From the cell containing the given text, extract its center point as (x, y) coordinate. 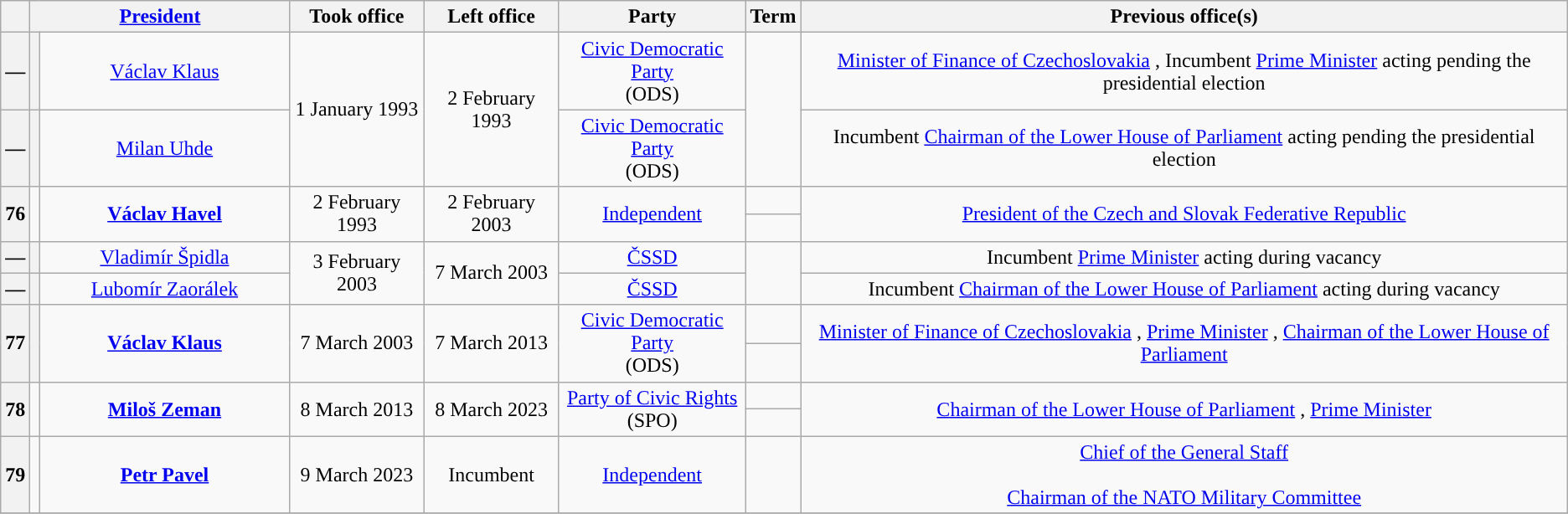
Lubomír Zaorálek (164, 289)
Term (773, 17)
Previous office(s) (1184, 17)
Chairman of the Lower House of Parliament , Prime Minister (1184, 409)
9 March 2023 (357, 475)
Took office (357, 17)
78 (15, 409)
3 February 2003 (357, 273)
1 January 1993 (357, 110)
Incumbent Chairman of the Lower House of Parliament acting pending the presidential election (1184, 148)
79 (15, 475)
Václav Havel (164, 214)
77 (15, 343)
Left office (492, 17)
Incumbent Chairman of the Lower House of Parliament acting during vacancy (1184, 289)
7 March 2013 (492, 343)
2 February 2003 (492, 214)
Petr Pavel (164, 475)
8 March 2013 (357, 409)
Party (652, 17)
Milan Uhde (164, 148)
President of the Czech and Slovak Federative Republic (1184, 214)
76 (15, 214)
Minister of Finance of Czechoslovakia , Prime Minister , Chairman of the Lower House of Parliament (1184, 343)
Minister of Finance of Czechoslovakia , Incumbent Prime Minister acting pending the presidential election (1184, 71)
Chief of the General Staff Chairman of the NATO Military Committee (1184, 475)
Miloš Zeman (164, 409)
Incumbent Prime Minister acting during vacancy (1184, 257)
President (160, 17)
Incumbent (492, 475)
8 March 2023 (492, 409)
Party of Civic Rights(SPO) (652, 409)
Vladimír Špidla (164, 257)
